Scan for the cell matching the given text and deliver its [X, Y] coordinate at center. 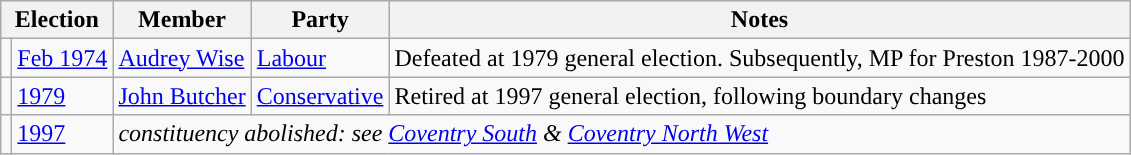
Retired at 1997 general election, following boundary changes [760, 96]
Party [320, 20]
constituency abolished: see Coventry South & Coventry North West [622, 134]
1979 [62, 96]
Labour [320, 58]
Notes [760, 20]
Feb 1974 [62, 58]
Conservative [320, 96]
1997 [62, 134]
Defeated at 1979 general election. Subsequently, MP for Preston 1987-2000 [760, 58]
Election [57, 20]
Member [182, 20]
John Butcher [182, 96]
Audrey Wise [182, 58]
